Return (x, y) of the center of cell containing provided text 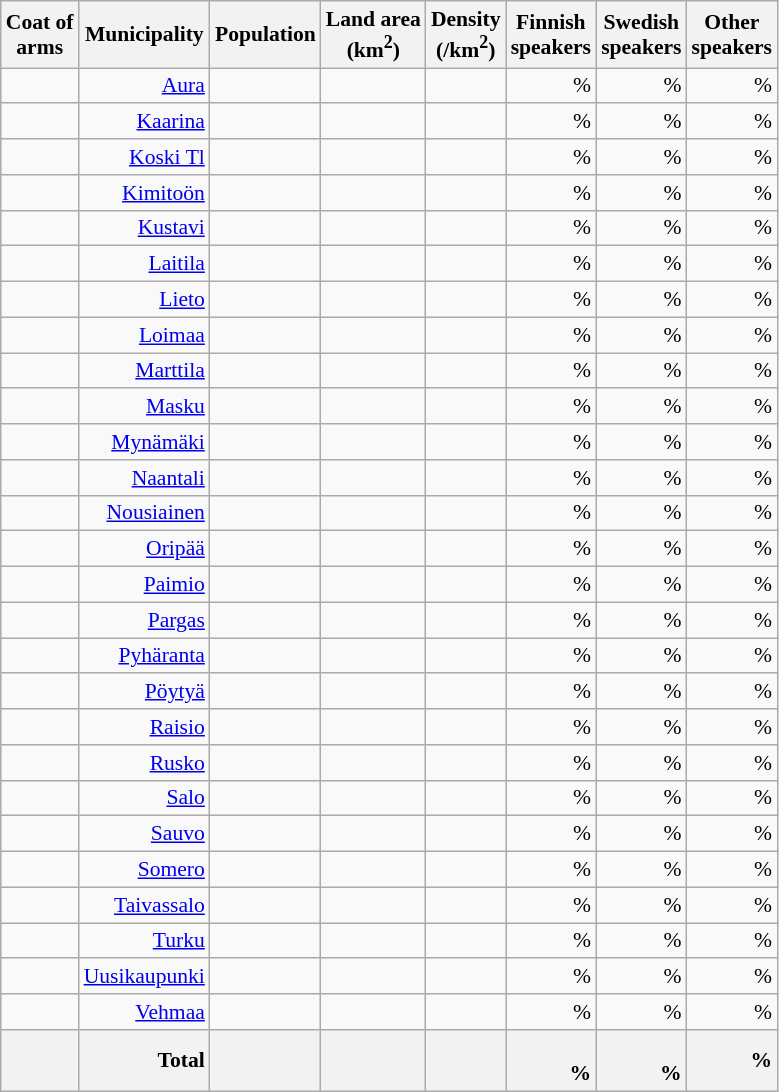
Raisio (144, 727)
Pöytyä (144, 692)
Otherspeakers (732, 34)
Density(/km2) (466, 34)
Pargas (144, 620)
Pyhäranta (144, 656)
Rusko (144, 763)
Laitila (144, 264)
Coat ofarms (40, 34)
Aura (144, 86)
Finnishspeakers (551, 34)
Koski Tl (144, 157)
Population (266, 34)
Somero (144, 870)
Loimaa (144, 335)
Vehmaa (144, 1012)
Taivassalo (144, 905)
Swedishspeakers (641, 34)
Sauvo (144, 834)
Kaarina (144, 122)
Kimitoön (144, 193)
Naantali (144, 478)
Lieto (144, 300)
Masku (144, 407)
Oripää (144, 549)
Mynämäki (144, 442)
Municipality (144, 34)
Nousiainen (144, 513)
Land area(km2) (374, 34)
Total (144, 1060)
Marttila (144, 371)
Salo (144, 798)
Uusikaupunki (144, 977)
Turku (144, 941)
Kustavi (144, 228)
Paimio (144, 585)
